Output the [X, Y] coordinate of the center of the cell containing the given text.  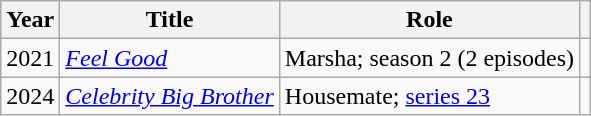
2021 [30, 58]
Year [30, 20]
Feel Good [170, 58]
Title [170, 20]
Celebrity Big Brother [170, 96]
Role [429, 20]
2024 [30, 96]
Housemate; series 23 [429, 96]
Marsha; season 2 (2 episodes) [429, 58]
